Return the [X, Y] coordinate for the center point of the cell that contains the specified text.  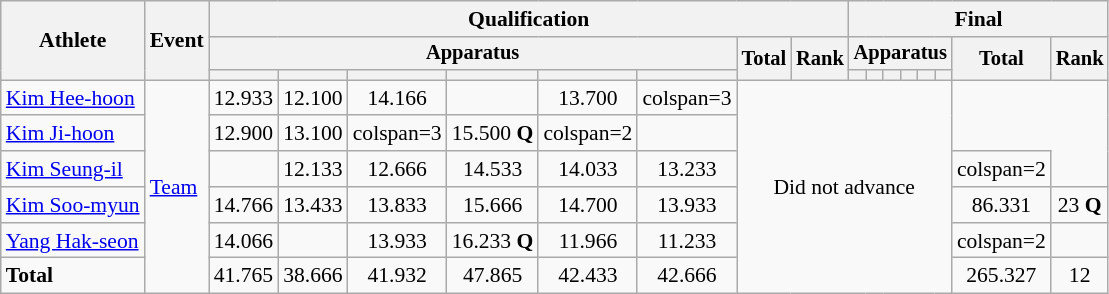
23 Q [1080, 205]
42.666 [686, 276]
38.666 [312, 276]
Qualification [529, 19]
14.533 [493, 169]
86.331 [1002, 205]
Final [979, 19]
Event [177, 40]
Team [177, 187]
42.433 [588, 276]
13.700 [588, 98]
14.066 [244, 241]
41.765 [244, 276]
12 [1080, 276]
15.500 Q [493, 134]
12.900 [244, 134]
13.833 [398, 205]
15.666 [493, 205]
13.100 [312, 134]
11.233 [686, 241]
13.433 [312, 205]
41.932 [398, 276]
11.966 [588, 241]
12.100 [312, 98]
12.933 [244, 98]
Kim Soo-myun [73, 205]
14.700 [588, 205]
16.233 Q [493, 241]
13.233 [686, 169]
12.133 [312, 169]
Did not advance [844, 187]
265.327 [1002, 276]
14.033 [588, 169]
Athlete [73, 40]
14.166 [398, 98]
Kim Hee-hoon [73, 98]
14.766 [244, 205]
47.865 [493, 276]
Kim Ji-hoon [73, 134]
Kim Seung-il [73, 169]
Yang Hak-seon [73, 241]
12.666 [398, 169]
